Pinpoint the cell where the given text exists, returning its (x, y) midpoint coordinate. 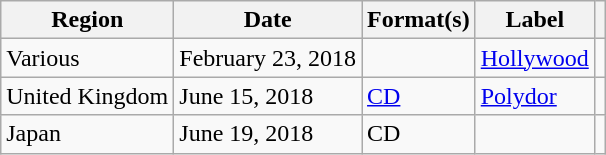
Label (534, 20)
United Kingdom (88, 96)
Hollywood (534, 58)
June 19, 2018 (268, 134)
Format(s) (419, 20)
Japan (88, 134)
Polydor (534, 96)
Date (268, 20)
February 23, 2018 (268, 58)
June 15, 2018 (268, 96)
Various (88, 58)
Region (88, 20)
